Return [x, y] of the center of cell containing provided text 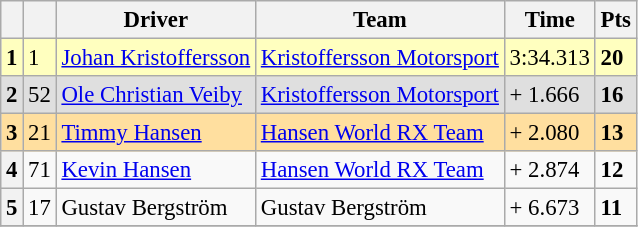
Driver [156, 20]
Time [550, 20]
Timmy Hansen [156, 133]
4 [12, 170]
3:34.313 [550, 58]
71 [40, 170]
+ 6.673 [550, 208]
21 [40, 133]
Johan Kristoffersson [156, 58]
3 [12, 133]
+ 2.874 [550, 170]
52 [40, 95]
Pts [616, 20]
17 [40, 208]
+ 2.080 [550, 133]
13 [616, 133]
12 [616, 170]
16 [616, 95]
Kevin Hansen [156, 170]
+ 1.666 [550, 95]
Ole Christian Veiby [156, 95]
11 [616, 208]
Team [380, 20]
20 [616, 58]
2 [12, 95]
5 [12, 208]
